For the text-containing cell, return its midpoint in (x, y) coordinate format. 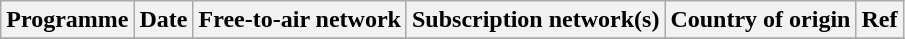
Programme (68, 20)
Country of origin (760, 20)
Ref (880, 20)
Date (164, 20)
Free-to-air network (300, 20)
Subscription network(s) (535, 20)
